Capture the cell that displays the provided text and extract its [X, Y] central coordinate. 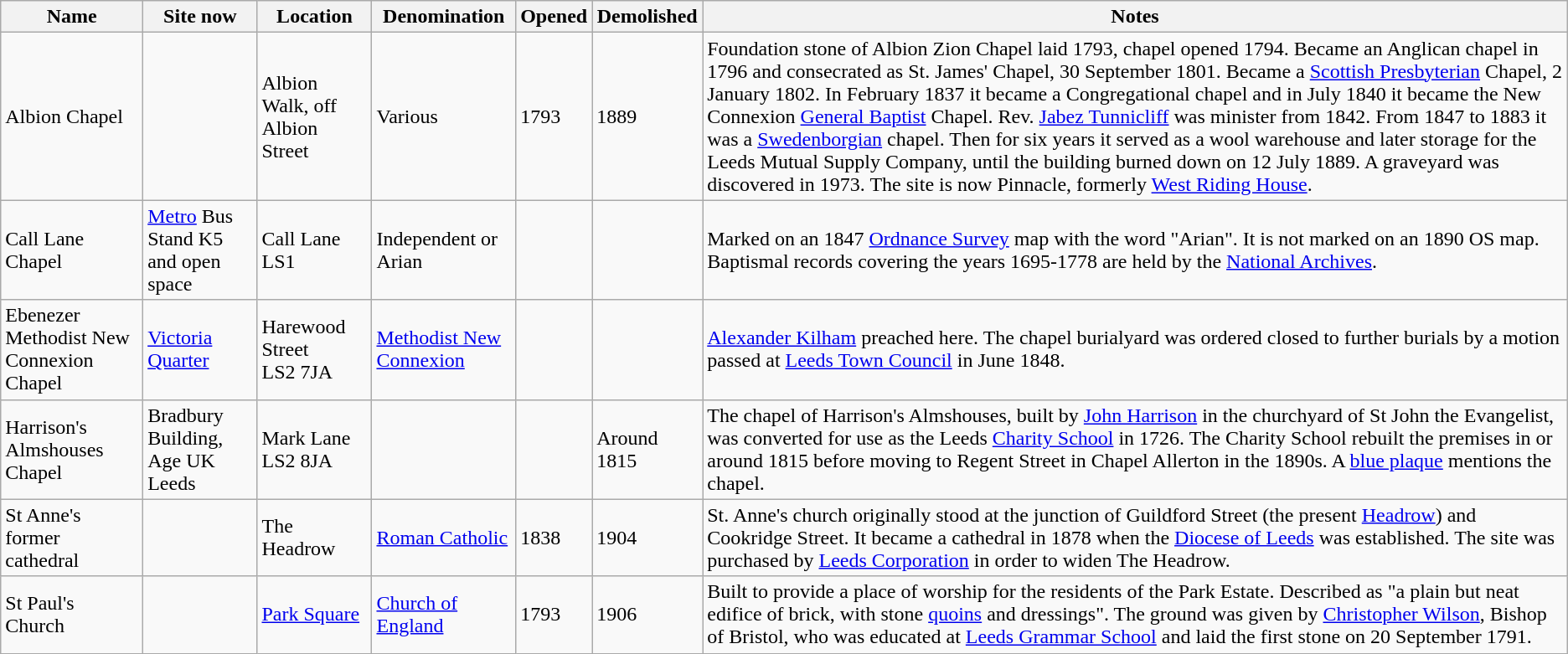
Opened [554, 17]
Notes [1136, 17]
Metro Bus Stand K5 and open space [200, 250]
Call Lane Chapel [72, 250]
St Paul's Church [72, 615]
Name [72, 17]
Mark Lane LS2 8JA [315, 449]
St Anne's former cathedral [72, 538]
Denomination [444, 17]
Victoria Quarter [200, 350]
Demolished [647, 17]
1904 [647, 538]
Location [315, 17]
Ebenezer Methodist New Connexion Chapel [72, 350]
Site now [200, 17]
Roman Catholic [444, 538]
Independent or Arian [444, 250]
Bradbury Building, Age UK Leeds [200, 449]
Around 1815 [647, 449]
Albion Chapel [72, 116]
Methodist New Connexion [444, 350]
1906 [647, 615]
Alexander Kilham preached here. The chapel burialyard was ordered closed to further burials by a motion passed at Leeds Town Council in June 1848. [1136, 350]
Harewood StreetLS2 7JA [315, 350]
Various [444, 116]
Harrison's Almshouses Chapel [72, 449]
Albion Walk, off Albion Street [315, 116]
Park Square [315, 615]
The Headrow [315, 538]
1889 [647, 116]
1838 [554, 538]
Call Lane LS1 [315, 250]
Church of England [444, 615]
